Provide the (x, y) coordinate of the cell's center where the given text is located.  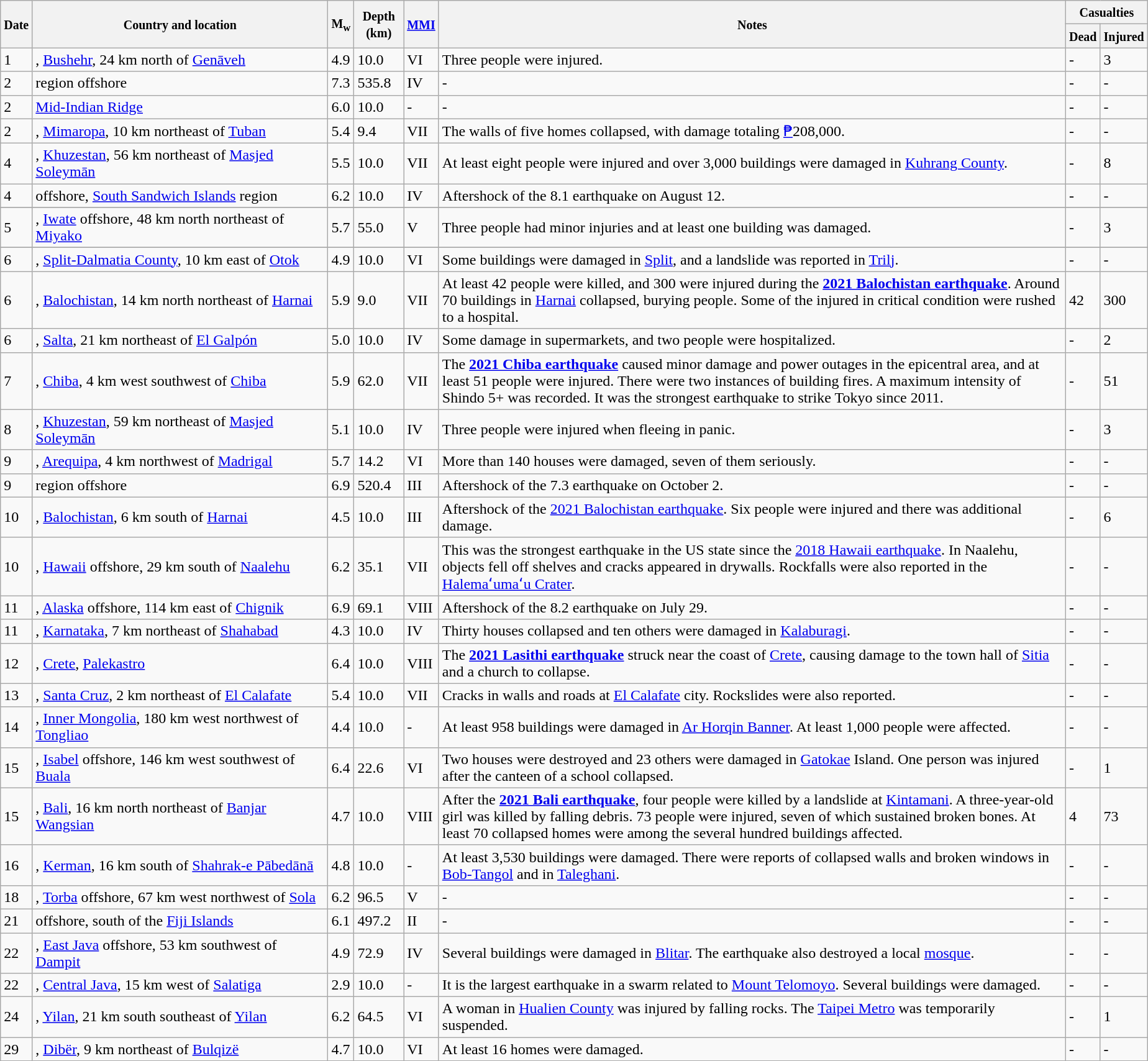
, Khuzestan, 59 km northeast of Masjed Soleymān (180, 430)
7.3 (341, 83)
, Balochistan, 6 km south of Harnai (180, 517)
Depth (km) (379, 24)
21 (16, 921)
Country and location (180, 24)
55.0 (379, 227)
5.5 (341, 164)
29 (16, 1049)
Several buildings were damaged in Blitar. The earthquake also destroyed a local mosque. (752, 953)
, Inner Mongolia, 180 km west northwest of Tongliao (180, 727)
14 (16, 727)
16 (16, 865)
96.5 (379, 897)
, Yilan, 21 km south southeast of Yilan (180, 1018)
At least 3,530 buildings were damaged. There were reports of collapsed walls and broken windows in Bob-Tangol and in Taleghani. (752, 865)
, Khuzestan, 56 km northeast of Masjed Soleymān (180, 164)
, Isabel offshore, 146 km west southwest of Buala (180, 768)
, Chiba, 4 km west southwest of Chiba (180, 381)
At least eight people were injured and over 3,000 buildings were damaged in Kuhrang County. (752, 164)
Mw (341, 24)
Aftershock of the 8.2 earthquake on July 29. (752, 608)
9.0 (379, 300)
, Santa Cruz, 2 km northeast of El Calafate (180, 695)
offshore, south of the Fiji Islands (180, 921)
22.6 (379, 768)
4.3 (341, 631)
Two houses were destroyed and 23 others were damaged in Gatokae Island. One person was injured after the canteen of a school collapsed. (752, 768)
, Salta, 21 km northeast of El Galpón (180, 340)
offshore, South Sandwich Islands region (180, 196)
, Karnataka, 7 km northeast of Shahabad (180, 631)
The walls of five homes collapsed, with damage totaling ₱208,000. (752, 131)
Aftershock of the 8.1 earthquake on August 12. (752, 196)
, Bushehr, 24 km north of Genāveh (180, 60)
Notes (752, 24)
13 (16, 695)
72.9 (379, 953)
, Arequipa, 4 km northwest of Madrigal (180, 462)
62.0 (379, 381)
, Dibër, 9 km northeast of Bulqizë (180, 1049)
MMI (421, 24)
Date (16, 24)
, Mimaropa, 10 km northeast of Tuban (180, 131)
7 (16, 381)
Aftershock of the 2021 Balochistan earthquake. Six people were injured and there was additional damage. (752, 517)
300 (1124, 300)
Three people were injured when fleeing in panic. (752, 430)
Aftershock of the 7.3 earthquake on October 2. (752, 485)
Mid-Indian Ridge (180, 107)
2.9 (341, 985)
64.5 (379, 1018)
At least 958 buildings were damaged in Ar Horqin Banner. At least 1,000 people were affected. (752, 727)
4.8 (341, 865)
Three people were injured. (752, 60)
42 (1083, 300)
Some buildings were damaged in Split, and a landslide was reported in Trilj. (752, 260)
, Iwate offshore, 48 km north northeast of Miyako (180, 227)
12 (16, 663)
, Crete, Palekastro (180, 663)
18 (16, 897)
At least 16 homes were damaged. (752, 1049)
535.8 (379, 83)
, Torba offshore, 67 km west northwest of Sola (180, 897)
Cracks in walls and roads at El Calafate city. Rockslides were also reported. (752, 695)
Dead (1083, 36)
497.2 (379, 921)
Injured (1124, 36)
Some damage in supermarkets, and two people were hospitalized. (752, 340)
II (421, 921)
, Hawaii offshore, 29 km south of Naalehu (180, 567)
73 (1124, 816)
, Split-Dalmatia County, 10 km east of Otok (180, 260)
The 2021 Lasithi earthquake struck near the coast of Crete, causing damage to the town hall of Sitia and a church to collapse. (752, 663)
6.1 (341, 921)
5.1 (341, 430)
5.0 (341, 340)
51 (1124, 381)
, East Java offshore, 53 km southwest of Dampit (180, 953)
A woman in Hualien County was injured by falling rocks. The Taipei Metro was temporarily suspended. (752, 1018)
It is the largest earthquake in a swarm related to Mount Telomoyo. Several buildings were damaged. (752, 985)
Thirty houses collapsed and ten others were damaged in Kalaburagi. (752, 631)
, Alaska offshore, 114 km east of Chignik (180, 608)
14.2 (379, 462)
4.4 (341, 727)
520.4 (379, 485)
24 (16, 1018)
, Balochistan, 14 km north northeast of Harnai (180, 300)
, Central Java, 15 km west of Salatiga (180, 985)
9.4 (379, 131)
5 (16, 227)
More than 140 houses were damaged, seven of them seriously. (752, 462)
35.1 (379, 567)
, Kerman, 16 km south of Shahrak-e Pābedānā (180, 865)
Three people had minor injuries and at least one building was damaged. (752, 227)
6.0 (341, 107)
Casualties (1106, 12)
, Bali, 16 km north northeast of Banjar Wangsian (180, 816)
69.1 (379, 608)
4.5 (341, 517)
